For the text-containing cell, return its midpoint in (x, y) coordinate format. 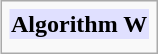
Algorithm W (80, 24)
